Identify which cell holds the provided text, then report its (x, y) central coordinate. 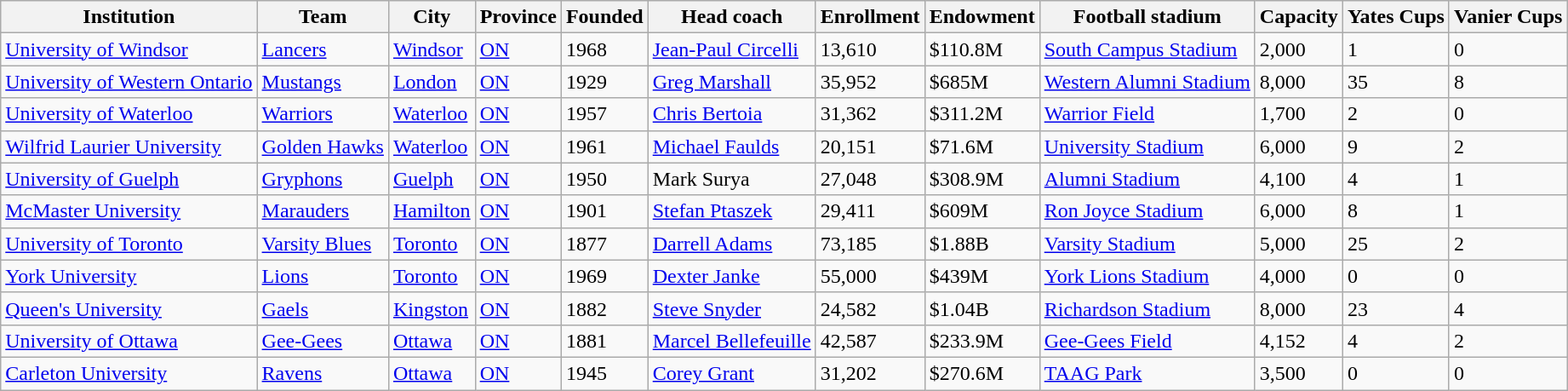
TAAG Park (1147, 373)
Head coach (732, 17)
Team (323, 17)
25 (1396, 244)
35,952 (870, 82)
Kingston (432, 308)
$1.88B (982, 244)
1945 (604, 373)
Capacity (1299, 17)
$270.6M (982, 373)
Alumni Stadium (1147, 179)
1961 (604, 147)
9 (1396, 147)
Ron Joyce Stadium (1147, 211)
29,411 (870, 211)
Gee-Gees (323, 341)
Football stadium (1147, 17)
Hamilton (432, 211)
Gaels (323, 308)
Steve Snyder (732, 308)
4,000 (1299, 276)
13,610 (870, 49)
Dexter Janke (732, 276)
Institution (129, 17)
$308.9M (982, 179)
$685M (982, 82)
Carleton University (129, 373)
Jean-Paul Circelli (732, 49)
Vanier Cups (1508, 17)
Varsity Blues (323, 244)
1969 (604, 276)
5,000 (1299, 244)
Guelph (432, 179)
1882 (604, 308)
Lancers (323, 49)
Gryphons (323, 179)
Yates Cups (1396, 17)
Western Alumni Stadium (1147, 82)
Corey Grant (732, 373)
23 (1396, 308)
$233.9M (982, 341)
$71.6M (982, 147)
Mustangs (323, 82)
Founded (604, 17)
2,000 (1299, 49)
Warrior Field (1147, 114)
York Lions Stadium (1147, 276)
University of Guelph (129, 179)
Ravens (323, 373)
1957 (604, 114)
1929 (604, 82)
Gee-Gees Field (1147, 341)
University Stadium (1147, 147)
York University (129, 276)
University of Ottawa (129, 341)
20,151 (870, 147)
$609M (982, 211)
Queen's University (129, 308)
1877 (604, 244)
University of Waterloo (129, 114)
1950 (604, 179)
Darrell Adams (732, 244)
University of Toronto (129, 244)
Varsity Stadium (1147, 244)
Golden Hawks (323, 147)
35 (1396, 82)
University of Western Ontario (129, 82)
1,700 (1299, 114)
Warriors (323, 114)
$311.2M (982, 114)
Lions (323, 276)
31,202 (870, 373)
24,582 (870, 308)
Windsor (432, 49)
$1.04B (982, 308)
$110.8M (982, 49)
4,100 (1299, 179)
Marauders (323, 211)
Richardson Stadium (1147, 308)
City (432, 17)
Province (518, 17)
73,185 (870, 244)
Stefan Ptaszek (732, 211)
55,000 (870, 276)
$439M (982, 276)
1901 (604, 211)
University of Windsor (129, 49)
1968 (604, 49)
South Campus Stadium (1147, 49)
London (432, 82)
Wilfrid Laurier University (129, 147)
Greg Marshall (732, 82)
4,152 (1299, 341)
1881 (604, 341)
Endowment (982, 17)
Marcel Bellefeuille (732, 341)
Chris Bertoia (732, 114)
27,048 (870, 179)
31,362 (870, 114)
Michael Faulds (732, 147)
3,500 (1299, 373)
Mark Surya (732, 179)
McMaster University (129, 211)
42,587 (870, 341)
Enrollment (870, 17)
